Determine the [x, y] coordinate at the center of the cell enclosing the given text.  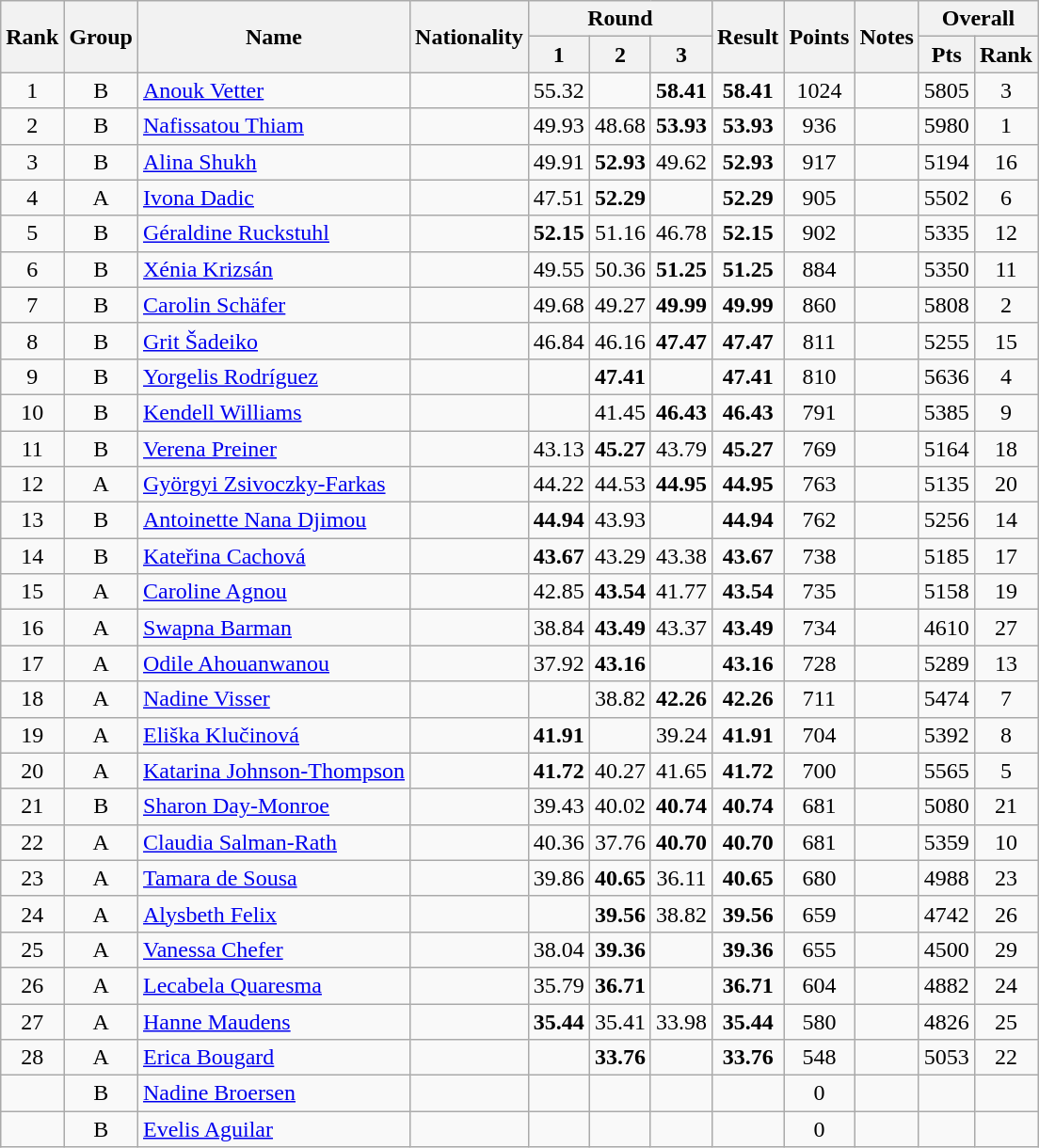
44.22 [559, 485]
Kendell Williams [275, 412]
40.36 [559, 842]
4610 [947, 628]
43.13 [559, 449]
4988 [947, 878]
680 [819, 878]
5080 [947, 806]
35.41 [619, 1021]
4826 [947, 1021]
5636 [947, 376]
811 [819, 341]
700 [819, 771]
860 [819, 305]
728 [819, 663]
Xénia Krizsán [275, 269]
5335 [947, 233]
884 [819, 269]
43.38 [681, 556]
Antoinette Nana Djimou [275, 520]
Yorgelis Rodríguez [275, 376]
36.11 [681, 878]
33.98 [681, 1021]
55.32 [559, 90]
Györgyi Zsivoczky-Farkas [275, 485]
Verena Preiner [275, 449]
43.79 [681, 449]
Group [102, 37]
655 [819, 949]
738 [819, 556]
Nationality [470, 37]
5565 [947, 771]
791 [819, 412]
49.91 [559, 162]
Points [819, 37]
39.43 [559, 806]
905 [819, 198]
Nadine Visser [275, 699]
49.27 [619, 305]
43.37 [681, 628]
5385 [947, 412]
Claudia Salman-Rath [275, 842]
5502 [947, 198]
659 [819, 914]
46.84 [559, 341]
Nadine Broersen [275, 1093]
49.62 [681, 162]
5359 [947, 842]
Tamara de Sousa [275, 878]
Notes [887, 37]
Hanne Maudens [275, 1021]
763 [819, 485]
810 [819, 376]
35.79 [559, 985]
Anouk Vetter [275, 90]
Swapna Barman [275, 628]
39.24 [681, 735]
Odile Ahouanwanou [275, 663]
Nafissatou Thiam [275, 126]
604 [819, 985]
Result [747, 37]
46.16 [619, 341]
5053 [947, 1058]
37.76 [619, 842]
48.68 [619, 126]
38.84 [559, 628]
38.04 [559, 949]
5350 [947, 269]
29 [1005, 949]
Katarina Johnson-Thompson [275, 771]
Sharon Day-Monroe [275, 806]
Vanessa Chefer [275, 949]
5474 [947, 699]
734 [819, 628]
Géraldine Ruckstuhl [275, 233]
47.51 [559, 198]
46.78 [681, 233]
936 [819, 126]
40.02 [619, 806]
Kateřina Cachová [275, 556]
43.93 [619, 520]
39.86 [559, 878]
43.29 [619, 556]
548 [819, 1058]
Alina Shukh [275, 162]
Overall [978, 19]
Pts [947, 55]
41.65 [681, 771]
704 [819, 735]
5980 [947, 126]
4500 [947, 949]
Ivona Dadic [275, 198]
Carolin Schäfer [275, 305]
49.93 [559, 126]
28 [32, 1058]
42.85 [559, 592]
Eliška Klučinová [275, 735]
Round [619, 19]
5164 [947, 449]
5392 [947, 735]
711 [819, 699]
51.16 [619, 233]
Alysbeth Felix [275, 914]
Name [275, 37]
Caroline Agnou [275, 592]
44.53 [619, 485]
735 [819, 592]
41.77 [681, 592]
5255 [947, 341]
769 [819, 449]
40.27 [619, 771]
5256 [947, 520]
37.92 [559, 663]
762 [819, 520]
5194 [947, 162]
917 [819, 162]
Grit Šadeiko [275, 341]
Evelis Aguilar [275, 1129]
49.55 [559, 269]
4742 [947, 914]
5185 [947, 556]
Lecabela Quaresma [275, 985]
49.68 [559, 305]
50.36 [619, 269]
5135 [947, 485]
1024 [819, 90]
5289 [947, 663]
580 [819, 1021]
Erica Bougard [275, 1058]
4882 [947, 985]
5158 [947, 592]
5805 [947, 90]
41.45 [619, 412]
902 [819, 233]
5808 [947, 305]
